Output the [x, y] coordinate of the center of the cell containing the given text.  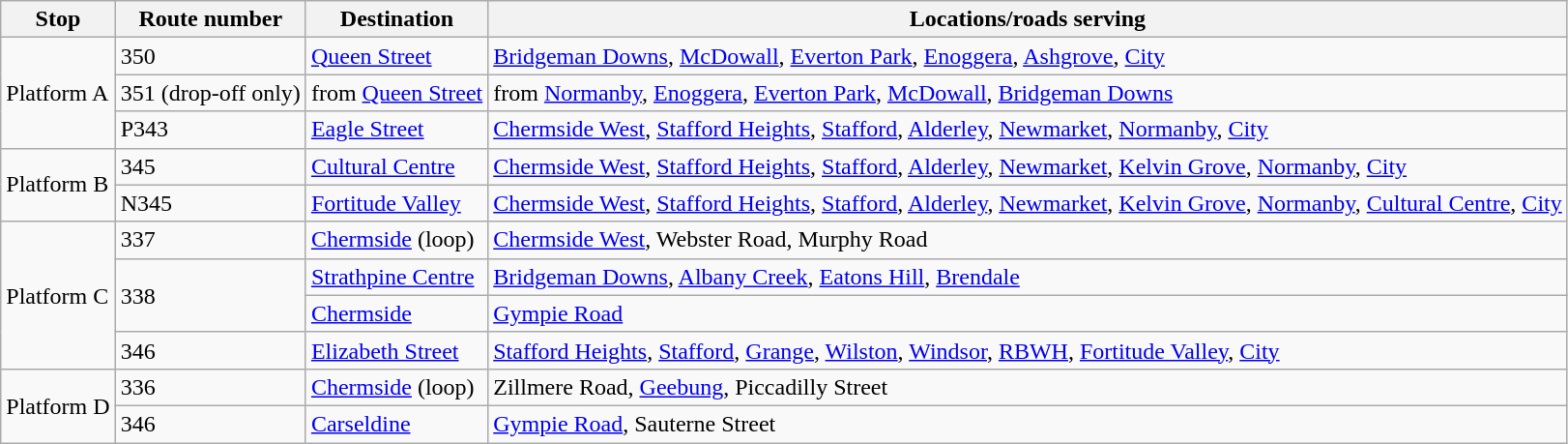
from Queen Street [396, 93]
Eagle Street [396, 130]
Stop [58, 19]
Platform D [58, 405]
Chermside West, Stafford Heights, Stafford, Alderley, Newmarket, Kelvin Grove, Normanby, Cultural Centre, City [1029, 203]
Strathpine Centre [396, 277]
Route number [211, 19]
Bridgeman Downs, Albany Creek, Eatons Hill, Brendale [1029, 277]
Chermside West, Webster Road, Murphy Road [1029, 240]
Stafford Heights, Stafford, Grange, Wilston, Windsor, RBWH, Fortitude Valley, City [1029, 350]
Chermside West, Stafford Heights, Stafford, Alderley, Newmarket, Normanby, City [1029, 130]
Chermside [396, 313]
Locations/roads serving [1029, 19]
337 [211, 240]
Gympie Road, Sauterne Street [1029, 424]
350 [211, 56]
Carseldine [396, 424]
Destination [396, 19]
336 [211, 387]
P343 [211, 130]
338 [211, 295]
Gympie Road [1029, 313]
Platform A [58, 93]
351 (drop-off only) [211, 93]
Cultural Centre [396, 166]
from Normanby, Enoggera, Everton Park, McDowall, Bridgeman Downs [1029, 93]
Platform C [58, 295]
N345 [211, 203]
Bridgeman Downs, McDowall, Everton Park, Enoggera, Ashgrove, City [1029, 56]
Elizabeth Street [396, 350]
Zillmere Road, Geebung, Piccadilly Street [1029, 387]
Chermside West, Stafford Heights, Stafford, Alderley, Newmarket, Kelvin Grove, Normanby, City [1029, 166]
Platform B [58, 185]
345 [211, 166]
Fortitude Valley [396, 203]
Queen Street [396, 56]
